For the text-containing cell, return its midpoint in (X, Y) coordinate format. 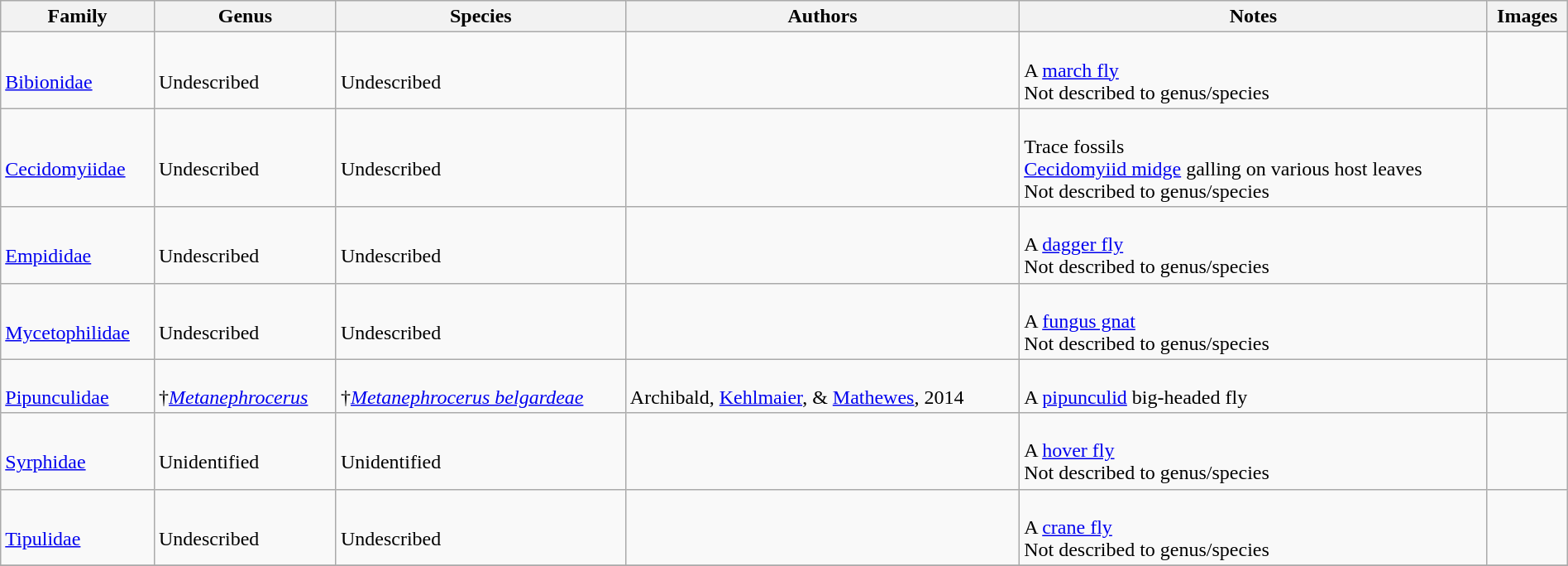
Empididae (78, 245)
Genus (245, 17)
A march flyNot described to genus/species (1254, 70)
Cecidomyiidae (78, 157)
Mycetophilidae (78, 321)
Tipulidae (78, 527)
Authors (822, 17)
Notes (1254, 17)
A fungus gnatNot described to genus/species (1254, 321)
A dagger flyNot described to genus/species (1254, 245)
Species (480, 17)
A crane flyNot described to genus/species (1254, 527)
Bibionidae (78, 70)
Pipunculidae (78, 386)
Trace fossilsCecidomyiid midge galling on various host leavesNot described to genus/species (1254, 157)
Archibald, Kehlmaier, & Mathewes, 2014 (822, 386)
Images (1527, 17)
A hover flyNot described to genus/species (1254, 451)
†Metanephrocerus belgardeae (480, 386)
Syrphidae (78, 451)
†Metanephrocerus (245, 386)
Family (78, 17)
A pipunculid big-headed fly (1254, 386)
